For the text-containing cell, return its midpoint in (X, Y) coordinate format. 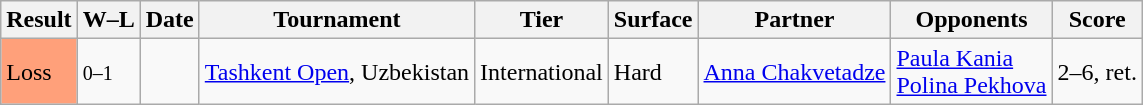
W–L (108, 20)
Date (170, 20)
0–1 (108, 72)
Loss (39, 72)
International (542, 72)
Result (39, 20)
Opponents (972, 20)
Tournament (336, 20)
Tashkent Open, Uzbekistan (336, 72)
Tier (542, 20)
Surface (653, 20)
Hard (653, 72)
Anna Chakvetadze (794, 72)
Paula Kania Polina Pekhova (972, 72)
Score (1097, 20)
Partner (794, 20)
2–6, ret. (1097, 72)
